Identify which cell holds the provided text, then report its [x, y] central coordinate. 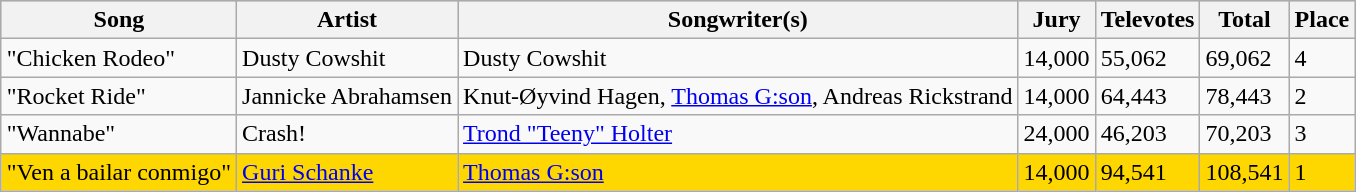
Televotes [1148, 20]
69,062 [1244, 58]
24,000 [1056, 134]
70,203 [1244, 134]
Thomas G:son [738, 172]
Jury [1056, 20]
78,443 [1244, 96]
1 [1322, 172]
Place [1322, 20]
4 [1322, 58]
55,062 [1148, 58]
Crash! [348, 134]
"Wannabe" [118, 134]
108,541 [1244, 172]
Jannicke Abrahamsen [348, 96]
94,541 [1148, 172]
Total [1244, 20]
Artist [348, 20]
Guri Schanke [348, 172]
Song [118, 20]
"Rocket Ride" [118, 96]
Songwriter(s) [738, 20]
46,203 [1148, 134]
64,443 [1148, 96]
3 [1322, 134]
"Chicken Rodeo" [118, 58]
Trond "Teeny" Holter [738, 134]
"Ven a bailar conmigo" [118, 172]
2 [1322, 96]
Knut-Øyvind Hagen, Thomas G:son, Andreas Rickstrand [738, 96]
